Find where the given text appears and provide that cell's center as [X, Y] coordinate. 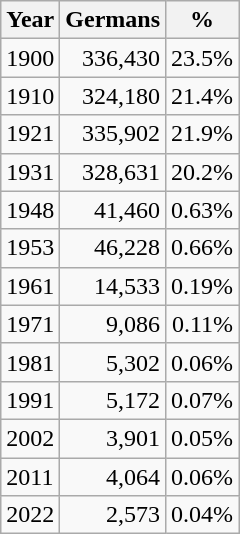
0.19% [202, 286]
5,302 [113, 362]
0.63% [202, 210]
21.4% [202, 96]
3,901 [113, 438]
46,228 [113, 248]
0.66% [202, 248]
0.07% [202, 400]
0.05% [202, 438]
21.9% [202, 134]
324,180 [113, 96]
41,460 [113, 210]
4,064 [113, 477]
2,573 [113, 515]
1953 [30, 248]
1921 [30, 134]
23.5% [202, 58]
1910 [30, 96]
2002 [30, 438]
14,533 [113, 286]
5,172 [113, 400]
336,430 [113, 58]
1948 [30, 210]
20.2% [202, 172]
2011 [30, 477]
1931 [30, 172]
Germans [113, 20]
1981 [30, 362]
0.04% [202, 515]
% [202, 20]
1991 [30, 400]
1961 [30, 286]
1971 [30, 324]
335,902 [113, 134]
Year [30, 20]
328,631 [113, 172]
9,086 [113, 324]
1900 [30, 58]
2022 [30, 515]
0.11% [202, 324]
